For the text-containing cell, return its midpoint in (X, Y) coordinate format. 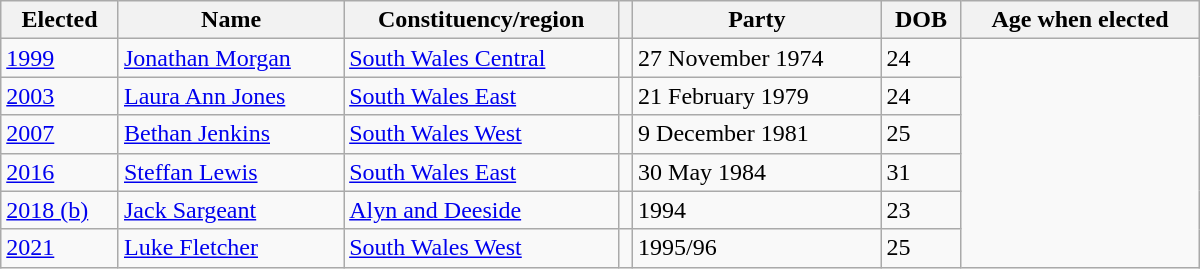
1999 (60, 58)
Jonathan Morgan (230, 58)
1994 (757, 210)
27 November 1974 (757, 58)
2003 (60, 96)
Name (230, 20)
Elected (60, 20)
DOB (921, 20)
30 May 1984 (757, 172)
1995/96 (757, 248)
Luke Fletcher (230, 248)
South Wales Central (482, 58)
2016 (60, 172)
2018 (b) (60, 210)
21 February 1979 (757, 96)
2021 (60, 248)
Jack Sargeant (230, 210)
2007 (60, 134)
9 December 1981 (757, 134)
Age when elected (1080, 20)
Constituency/region (482, 20)
Bethan Jenkins (230, 134)
Laura Ann Jones (230, 96)
Party (757, 20)
23 (921, 210)
31 (921, 172)
Alyn and Deeside (482, 210)
Steffan Lewis (230, 172)
